Determine the (X, Y) coordinate at the center of the cell enclosing the given text.  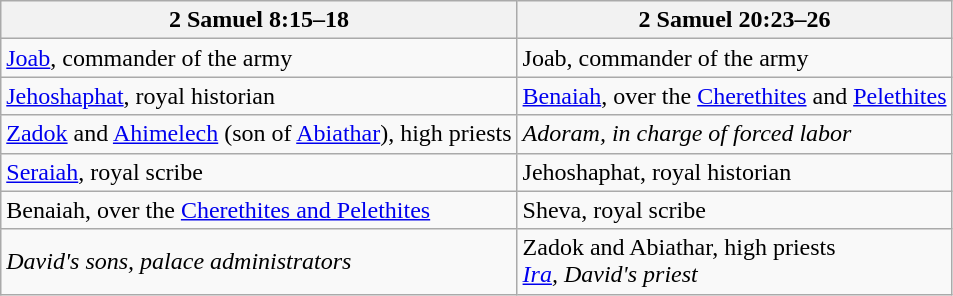
Sheva, royal scribe (734, 210)
David's sons, palace administrators (259, 262)
2 Samuel 8:15–18 (259, 20)
Zadok and Ahimelech (son of Abiathar), high priests (259, 134)
Adoram, in charge of forced labor (734, 134)
Zadok and Abiathar, high priestsIra, David's priest (734, 262)
2 Samuel 20:23–26 (734, 20)
Seraiah, royal scribe (259, 172)
